Extract the (x, y) coordinate from the center of the cell holding the provided text.  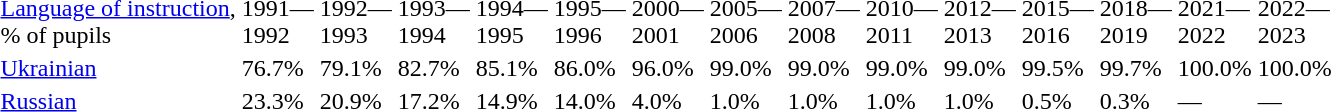
99.7% (1136, 68)
79.1% (356, 68)
100.0% (1214, 68)
76.7% (278, 68)
85.1% (512, 68)
99.5% (1058, 68)
96.0% (668, 68)
86.0% (590, 68)
82.7% (434, 68)
